Return the [x, y] coordinate for the center point of the cell that contains the specified text.  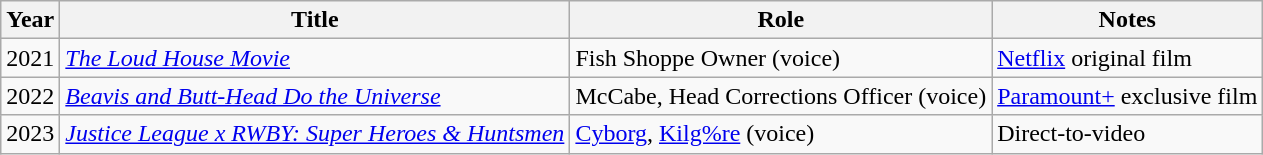
Direct-to-video [1128, 134]
Cyborg, Kilg%re (voice) [781, 134]
Role [781, 20]
Notes [1128, 20]
Title [315, 20]
McCabe, Head Corrections Officer (voice) [781, 96]
Fish Shoppe Owner (voice) [781, 58]
Justice League x RWBY: Super Heroes & Huntsmen [315, 134]
Year [30, 20]
Beavis and Butt-Head Do the Universe [315, 96]
The Loud House Movie [315, 58]
Netflix original film [1128, 58]
2021 [30, 58]
Paramount+ exclusive film [1128, 96]
2023 [30, 134]
2022 [30, 96]
